Return (X, Y) of the center of cell containing provided text 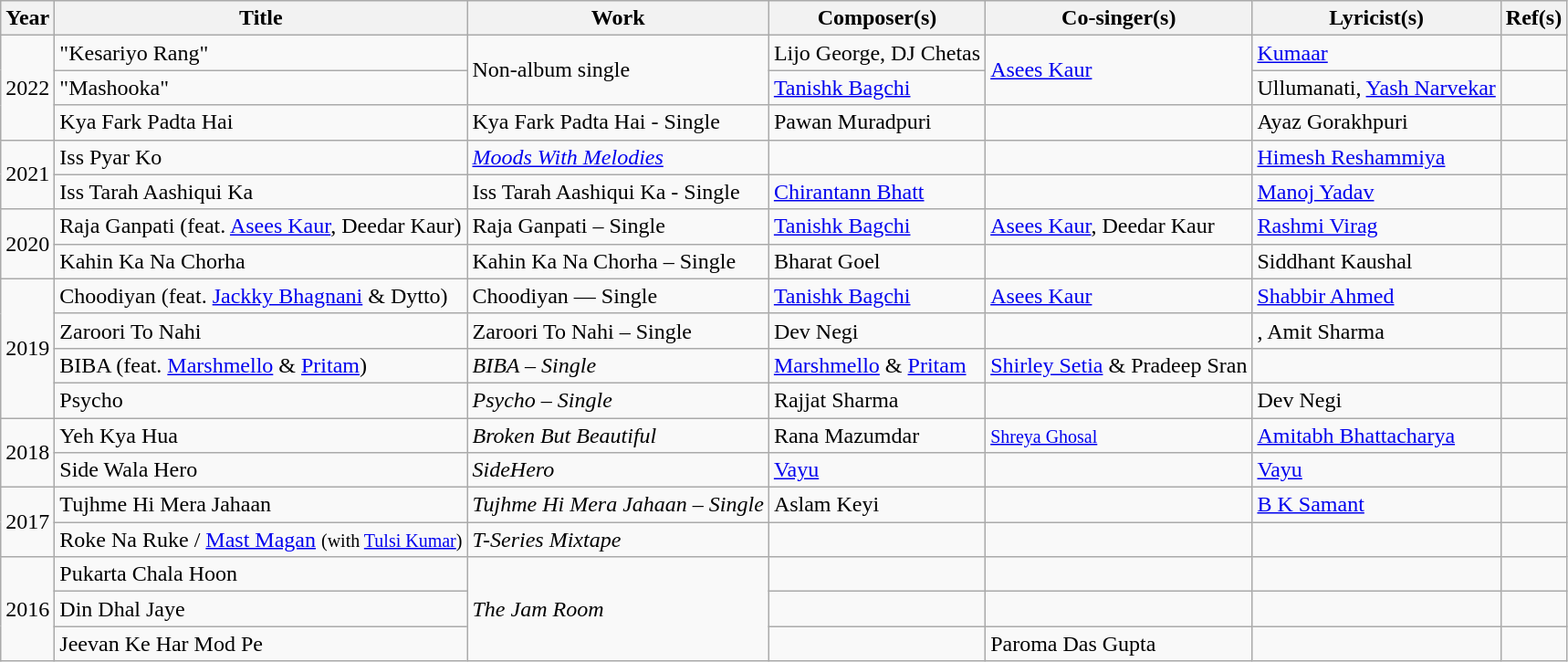
Non-album single (618, 70)
Year (27, 18)
Kya Fark Padta Hai - Single (618, 122)
Iss Pyar Ko (261, 157)
Ullumanati, Yash Narvekar (1376, 88)
BIBA (feat. Marshmello & Pritam) (261, 365)
Asees Kaur, Deedar Kaur (1119, 226)
Raja Ganpati – Single (618, 226)
Iss Tarah Aashiqui Ka - Single (618, 192)
Tujhme Hi Mera Jahaan – Single (618, 505)
Roke Na Ruke / Mast Magan (with Tulsi Kumar) (261, 540)
Tujhme Hi Mera Jahaan (261, 505)
Jeevan Ke Har Mod Pe (261, 644)
Title (261, 18)
Shreya Ghosal (1119, 436)
Din Dhal Jaye (261, 609)
Lyricist(s) (1376, 18)
2017 (27, 522)
Side Wala Hero (261, 470)
Psycho (261, 400)
Bharat Goel (876, 261)
Pawan Muradpuri (876, 122)
Yeh Kya Hua (261, 436)
Rashmi Virag (1376, 226)
2018 (27, 453)
2021 (27, 174)
2016 (27, 609)
Pukarta Chala Hoon (261, 574)
Broken But Beautiful (618, 436)
Paroma Das Gupta (1119, 644)
"Mashooka" (261, 88)
Shabbir Ahmed (1376, 296)
Co-singer(s) (1119, 18)
SideHero (618, 470)
2020 (27, 244)
Iss Tarah Aashiqui Ka (261, 192)
Kumaar (1376, 53)
Kahin Ka Na Chorha – Single (618, 261)
Manoj Yadav (1376, 192)
Zaroori To Nahi – Single (618, 331)
Work (618, 18)
Siddhant Kaushal (1376, 261)
Composer(s) (876, 18)
Ayaz Gorakhpuri (1376, 122)
Moods With Melodies (618, 157)
BIBA – Single (618, 365)
Zaroori To Nahi (261, 331)
Chirantann Bhatt (876, 192)
"Kesariyo Rang" (261, 53)
Lijo George, DJ Chetas (876, 53)
Amitabh Bhattacharya (1376, 436)
T-Series Mixtape (618, 540)
B K Samant (1376, 505)
2022 (27, 88)
Kya Fark Padta Hai (261, 122)
Ref(s) (1533, 18)
Psycho – Single (618, 400)
Choodiyan — Single (618, 296)
Rana Mazumdar (876, 436)
The Jam Room (618, 609)
Choodiyan (feat. Jackky Bhagnani & Dytto) (261, 296)
Marshmello & Pritam (876, 365)
Himesh Reshammiya (1376, 157)
Aslam Keyi (876, 505)
Kahin Ka Na Chorha (261, 261)
Shirley Setia & Pradeep Sran (1119, 365)
Rajjat Sharma (876, 400)
2019 (27, 348)
, Amit Sharma (1376, 331)
Raja Ganpati (feat. Asees Kaur, Deedar Kaur) (261, 226)
